Find where the given text appears and provide that cell's center as [x, y] coordinate. 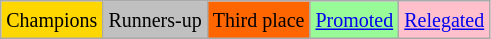
Runners-up [155, 20]
Third place [258, 20]
Champions [52, 20]
Promoted [354, 20]
Relegated [444, 20]
